Provide the (x, y) coordinate of the cell's center where the given text is located.  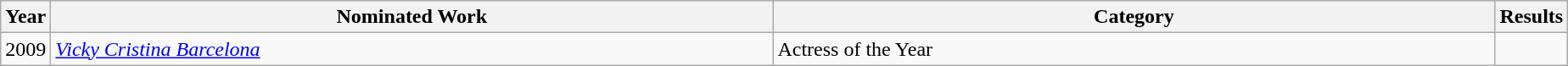
Category (1134, 17)
Actress of the Year (1134, 49)
Vicky Cristina Barcelona (412, 49)
Results (1532, 17)
Year (25, 17)
2009 (25, 49)
Nominated Work (412, 17)
